Extract the [X, Y] coordinate from the center of the cell holding the provided text.  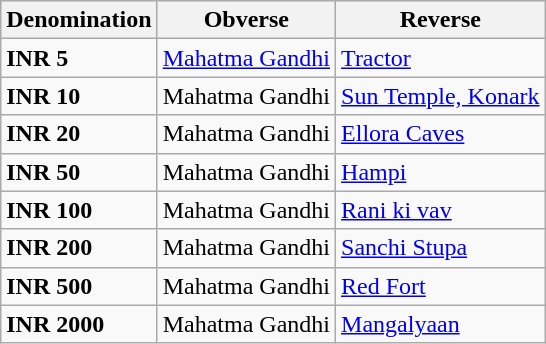
Tractor [441, 58]
INR 100 [79, 210]
Red Fort [441, 286]
INR 10 [79, 96]
INR 5 [79, 58]
Ellora Caves [441, 134]
INR 200 [79, 248]
Mangalyaan [441, 324]
Rani ki vav [441, 210]
Hampi [441, 172]
Obverse [246, 20]
Denomination [79, 20]
Reverse [441, 20]
Sanchi Stupa [441, 248]
INR 20 [79, 134]
INR 50 [79, 172]
INR 2000 [79, 324]
Sun Temple, Konark [441, 96]
INR 500 [79, 286]
